Identify which cell holds the provided text, then report its [X, Y] central coordinate. 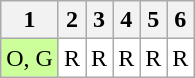
1 [30, 20]
3 [100, 20]
6 [180, 20]
2 [72, 20]
O, G [30, 58]
4 [126, 20]
5 [154, 20]
